Provide the [x, y] coordinate of the cell's center where the given text is located.  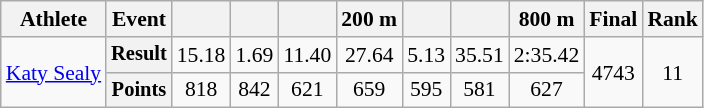
800 m [546, 19]
Result [139, 55]
4743 [613, 72]
581 [480, 90]
Final [613, 19]
11.40 [307, 55]
27.64 [369, 55]
595 [426, 90]
11 [672, 72]
627 [546, 90]
200 m [369, 19]
2:35.42 [546, 55]
Event [139, 19]
5.13 [426, 55]
659 [369, 90]
15.18 [202, 55]
35.51 [480, 55]
Katy Sealy [54, 72]
Rank [672, 19]
842 [254, 90]
Athlete [54, 19]
1.69 [254, 55]
818 [202, 90]
621 [307, 90]
Points [139, 90]
